Detect which cell encompasses the target text, then output its [X, Y] center coordinate. 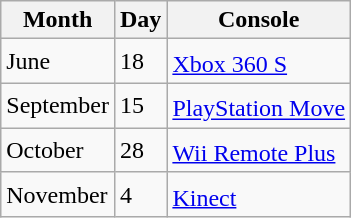
Xbox 360 S [259, 62]
4 [140, 194]
Wii Remote Plus [259, 150]
18 [140, 62]
September [58, 106]
June [58, 62]
Month [58, 20]
15 [140, 106]
28 [140, 150]
PlayStation Move [259, 106]
Console [259, 20]
November [58, 194]
October [58, 150]
Day [140, 20]
Kinect [259, 194]
